Provide the [x, y] coordinate of the cell's center where the given text is located.  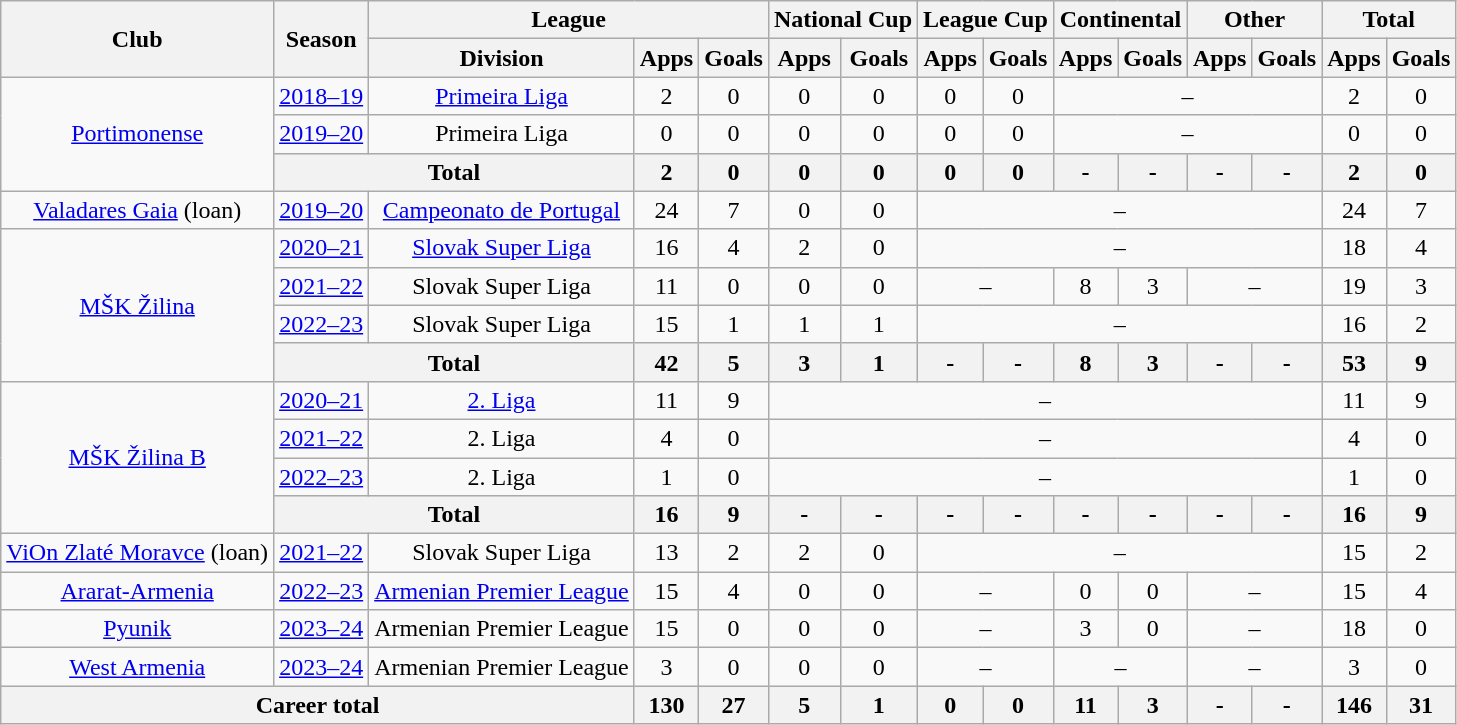
ViOn Zlaté Moravce (loan) [138, 553]
Portimonense [138, 134]
Campeonato de Portugal [502, 210]
Club [138, 39]
42 [666, 362]
Division [502, 58]
27 [734, 705]
Season [322, 39]
19 [1354, 286]
Continental [1120, 20]
League [569, 20]
13 [666, 553]
MŠK Žilina [138, 305]
Career total [318, 705]
Other [1255, 20]
2018–19 [322, 96]
Valadares Gaia (loan) [138, 210]
League Cup [986, 20]
146 [1354, 705]
Ararat-Armenia [138, 591]
53 [1354, 362]
Pyunik [138, 629]
National Cup [842, 20]
31 [1421, 705]
West Armenia [138, 667]
MŠK Žilina B [138, 457]
130 [666, 705]
